Find where the given text appears and provide that cell's center as (x, y) coordinate. 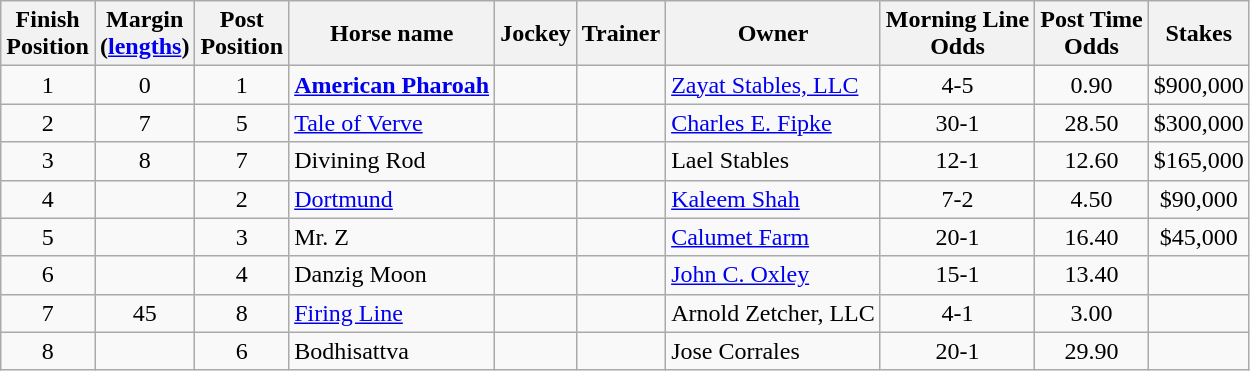
12.60 (1092, 161)
Dortmund (392, 199)
$45,000 (1198, 237)
Tale of Verve (392, 123)
4.50 (1092, 199)
Stakes (1198, 34)
Bodhisattva (392, 351)
Jose Corrales (774, 351)
FinishPosition (48, 34)
4-1 (957, 313)
John C. Oxley (774, 275)
Danzig Moon (392, 275)
Lael Stables (774, 161)
Charles E. Fipke (774, 123)
Zayat Stables, LLC (774, 85)
0.90 (1092, 85)
American Pharoah (392, 85)
28.50 (1092, 123)
Firing Line (392, 313)
12-1 (957, 161)
16.40 (1092, 237)
Calumet Farm (774, 237)
29.90 (1092, 351)
45 (144, 313)
Margin (lengths) (144, 34)
Trainer (620, 34)
Arnold Zetcher, LLC (774, 313)
15-1 (957, 275)
Morning LineOdds (957, 34)
Mr. Z (392, 237)
PostPosition (242, 34)
$90,000 (1198, 199)
Kaleem Shah (774, 199)
3.00 (1092, 313)
$900,000 (1198, 85)
$165,000 (1198, 161)
Post TimeOdds (1092, 34)
Owner (774, 34)
Jockey (536, 34)
4-5 (957, 85)
30-1 (957, 123)
0 (144, 85)
Horse name (392, 34)
13.40 (1092, 275)
$300,000 (1198, 123)
7-2 (957, 199)
Divining Rod (392, 161)
